Search for the cell housing the specified text and yield its [x, y] center coordinate. 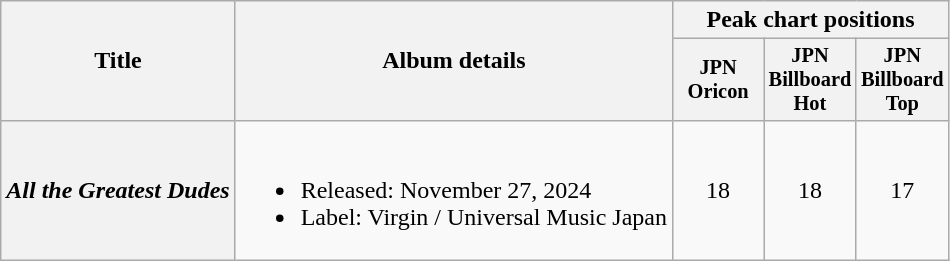
Released: November 27, 2024Label: Virgin / Universal Music Japan [454, 190]
JPNBillboardTop [902, 80]
JPNOricon [718, 80]
JPNBillboardHot [810, 80]
Album details [454, 61]
All the Greatest Dudes [118, 190]
17 [902, 190]
Title [118, 61]
Peak chart positions [810, 20]
